Determine the [X, Y] coordinate at the center of the cell enclosing the given text.  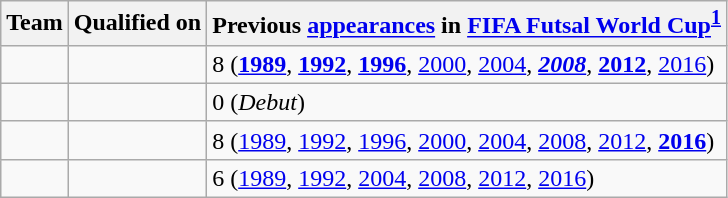
Previous appearances in FIFA Futsal World Cup1 [467, 24]
0 (Debut) [467, 102]
Team [35, 24]
Qualified on [137, 24]
6 (1989, 1992, 2004, 2008, 2012, 2016) [467, 178]
